Scan for the cell matching the given text and deliver its (X, Y) coordinate at center. 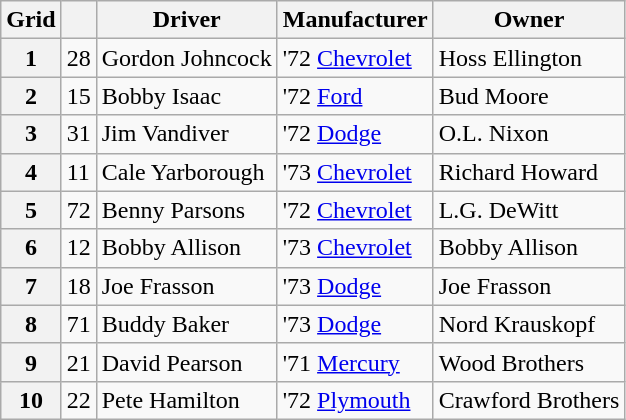
28 (78, 58)
4 (31, 172)
Cale Yarborough (186, 172)
L.G. DeWitt (529, 210)
'72 Ford (355, 96)
6 (31, 248)
Benny Parsons (186, 210)
Grid (31, 20)
Bud Moore (529, 96)
Pete Hamilton (186, 400)
Jim Vandiver (186, 134)
22 (78, 400)
'72 Plymouth (355, 400)
'72 Dodge (355, 134)
Buddy Baker (186, 324)
Crawford Brothers (529, 400)
Driver (186, 20)
7 (31, 286)
Manufacturer (355, 20)
Owner (529, 20)
5 (31, 210)
11 (78, 172)
O.L. Nixon (529, 134)
71 (78, 324)
12 (78, 248)
3 (31, 134)
9 (31, 362)
21 (78, 362)
'71 Mercury (355, 362)
Wood Brothers (529, 362)
8 (31, 324)
31 (78, 134)
Nord Krauskopf (529, 324)
2 (31, 96)
Gordon Johncock (186, 58)
David Pearson (186, 362)
72 (78, 210)
1 (31, 58)
18 (78, 286)
Bobby Isaac (186, 96)
15 (78, 96)
10 (31, 400)
Richard Howard (529, 172)
Hoss Ellington (529, 58)
